Extract the (x, y) coordinate from the center of the cell holding the provided text.  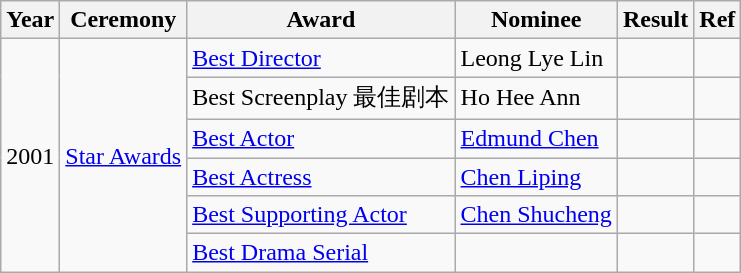
Year (30, 20)
Chen Shucheng (536, 215)
Ceremony (124, 20)
Leong Lye Lin (536, 58)
Best Actor (321, 138)
Result (655, 20)
Best Director (321, 58)
Ref (718, 20)
Best Supporting Actor (321, 215)
2001 (30, 156)
Best Screenplay 最佳剧本 (321, 98)
Ho Hee Ann (536, 98)
Star Awards (124, 156)
Best Drama Serial (321, 253)
Best Actress (321, 177)
Nominee (536, 20)
Award (321, 20)
Edmund Chen (536, 138)
Chen Liping (536, 177)
